Scan for the cell matching the given text and deliver its (x, y) coordinate at center. 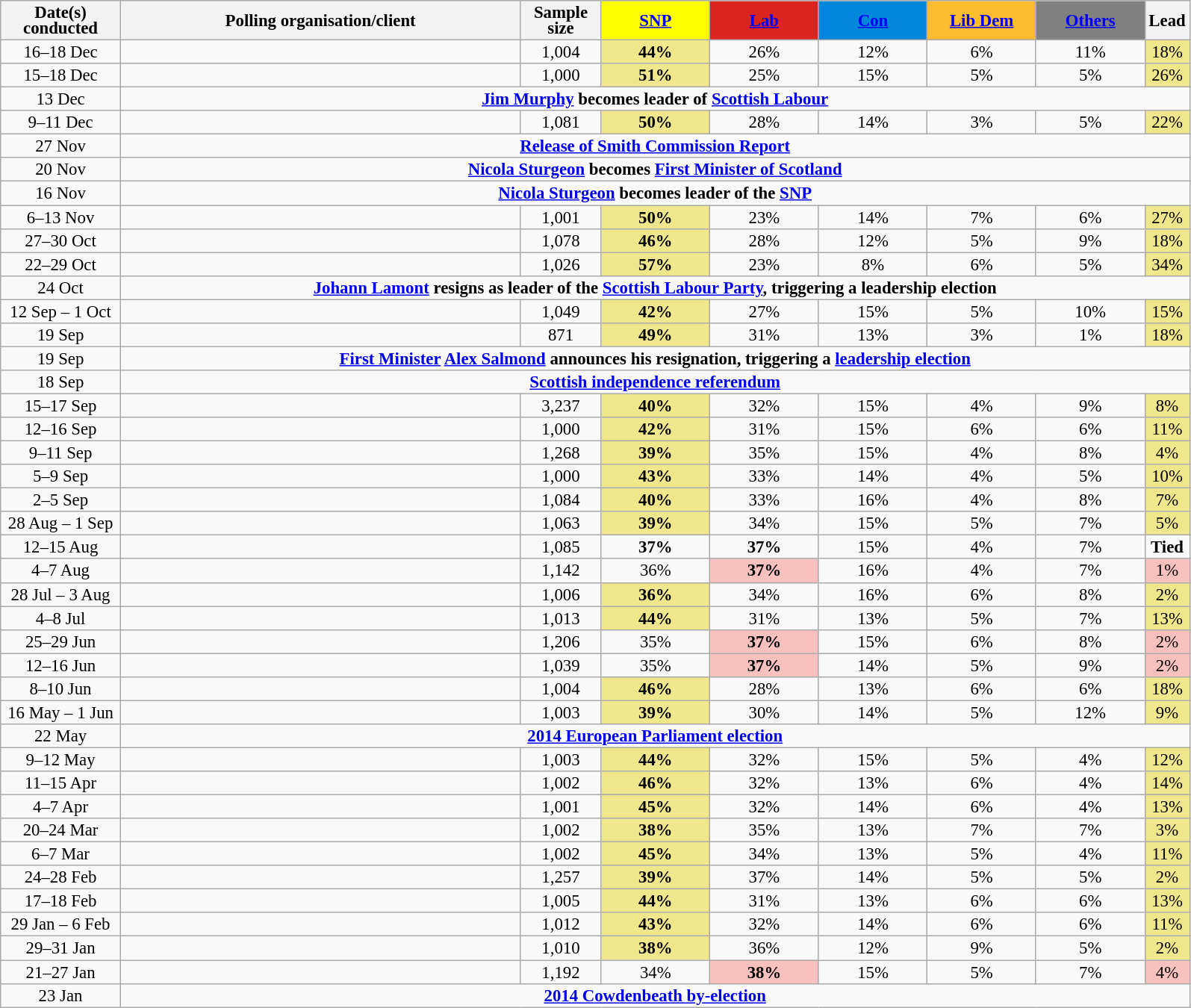
30% (765, 712)
51% (656, 75)
1,049 (561, 311)
16 May – 1 Jun (61, 712)
4–8 Jul (61, 618)
23 Jan (61, 995)
1,078 (561, 240)
28 Aug – 1 Sep (61, 523)
6–7 Mar (61, 854)
Sample size (561, 21)
1,039 (561, 665)
1,063 (561, 523)
2–5 Sep (61, 500)
9–11 Sep (61, 453)
49% (656, 335)
25% (765, 75)
1,142 (561, 571)
Lab (765, 21)
SNP (656, 21)
29–31 Jan (61, 948)
1,206 (561, 641)
Release of Smith Commission Report (655, 146)
1,006 (561, 594)
Jim Murphy becomes leader of Scottish Labour (655, 99)
4–7 Apr (61, 807)
57% (656, 264)
9–12 May (61, 759)
8–10 Jun (61, 689)
27 Nov (61, 146)
Con (873, 21)
18 Sep (61, 382)
12–16 Jun (61, 665)
2014 European Parliament election (655, 736)
1,010 (561, 948)
24–28 Feb (61, 877)
1,192 (561, 972)
3,237 (561, 405)
1,081 (561, 122)
Lead (1167, 21)
1,013 (561, 618)
29 Jan – 6 Feb (61, 924)
Lib Dem (982, 21)
17–18 Feb (61, 901)
1,257 (561, 877)
1,026 (561, 264)
22 May (61, 736)
871 (561, 335)
1,012 (561, 924)
1,085 (561, 547)
9–11 Dec (61, 122)
12 Sep – 1 Oct (61, 311)
15–17 Sep (61, 405)
12–16 Sep (61, 429)
1,005 (561, 901)
15–18 Dec (61, 75)
13 Dec (61, 99)
16 Nov (61, 193)
11–15 Apr (61, 783)
Nicola Sturgeon becomes First Minister of Scotland (655, 170)
6–13 Nov (61, 217)
25–29 Jun (61, 641)
24 Oct (61, 287)
Scottish independence referendum (655, 382)
27–30 Oct (61, 240)
20–24 Mar (61, 830)
16–18 Dec (61, 52)
Tied (1167, 547)
1,268 (561, 453)
Others (1090, 21)
28 Jul – 3 Aug (61, 594)
4–7 Aug (61, 571)
Polling organisation/client (320, 21)
First Minister Alex Salmond announces his resignation, triggering a leadership election (655, 358)
20 Nov (61, 170)
5–9 Sep (61, 476)
1,084 (561, 500)
Nicola Sturgeon becomes leader of the SNP (655, 193)
2014 Cowdenbeath by-election (655, 995)
12–15 Aug (61, 547)
22% (1167, 122)
Johann Lamont resigns as leader of the Scottish Labour Party, triggering a leadership election (655, 287)
22–29 Oct (61, 264)
Date(s)conducted (61, 21)
21–27 Jan (61, 972)
